Locate the cell with the specified text and output its (X, Y) center coordinate. 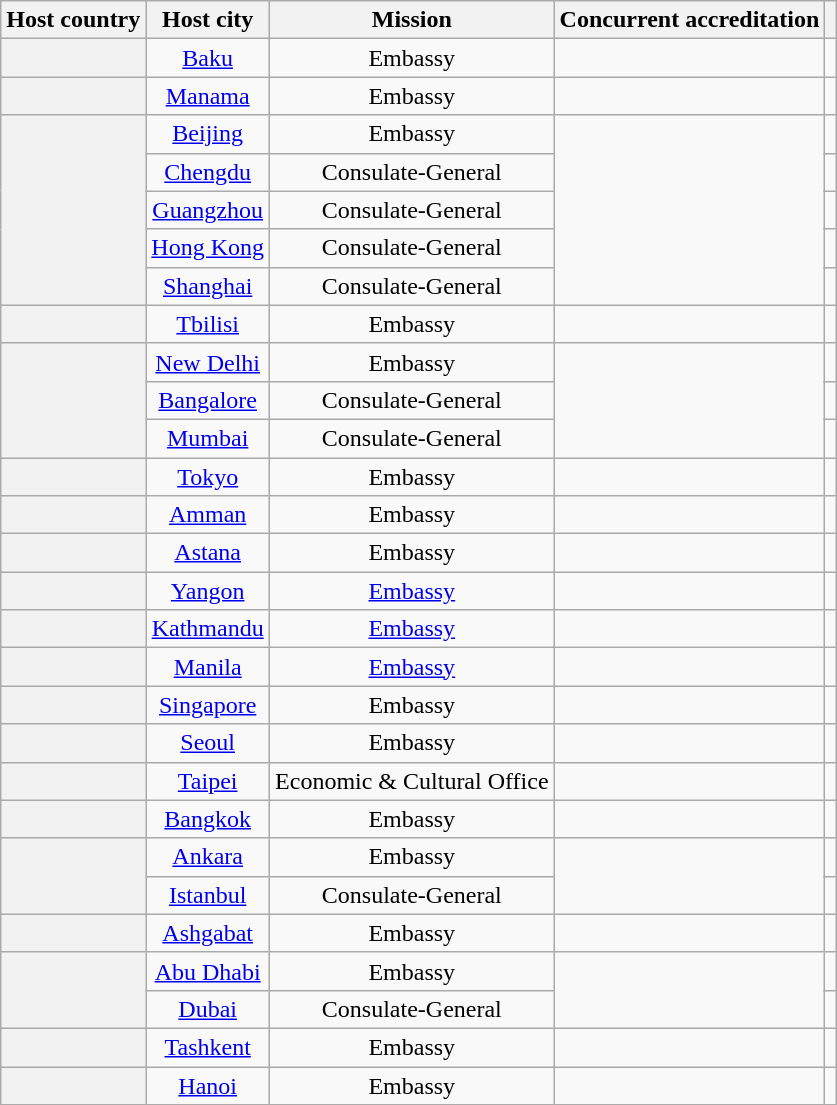
Yangon (208, 591)
Shanghai (208, 286)
Taipei (208, 781)
Tokyo (208, 477)
Singapore (208, 705)
Kathmandu (208, 629)
Hong Kong (208, 248)
Abu Dhabi (208, 971)
Tbilisi (208, 324)
Chengdu (208, 172)
Tashkent (208, 1047)
Manila (208, 667)
Economic & Cultural Office (412, 781)
Ashgabat (208, 933)
Guangzhou (208, 210)
Baku (208, 58)
Beijing (208, 134)
Bangkok (208, 819)
Ankara (208, 857)
Seoul (208, 743)
Amman (208, 515)
Host city (208, 20)
Hanoi (208, 1085)
Mission (412, 20)
New Delhi (208, 362)
Bangalore (208, 400)
Istanbul (208, 895)
Dubai (208, 1009)
Concurrent accreditation (690, 20)
Host country (74, 20)
Mumbai (208, 438)
Manama (208, 96)
Astana (208, 553)
